Detect which cell encompasses the target text, then output its [x, y] center coordinate. 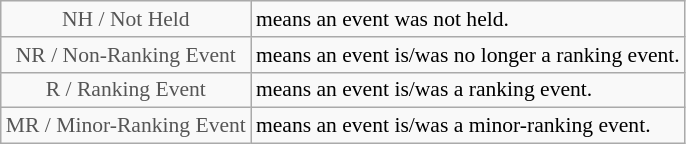
MR / Minor-Ranking Event [126, 126]
means an event was not held. [468, 19]
means an event is/was a minor-ranking event. [468, 126]
means an event is/was a ranking event. [468, 90]
NH / Not Held [126, 19]
R / Ranking Event [126, 90]
NR / Non-Ranking Event [126, 55]
means an event is/was no longer a ranking event. [468, 55]
